Search for the cell housing the specified text and yield its [x, y] center coordinate. 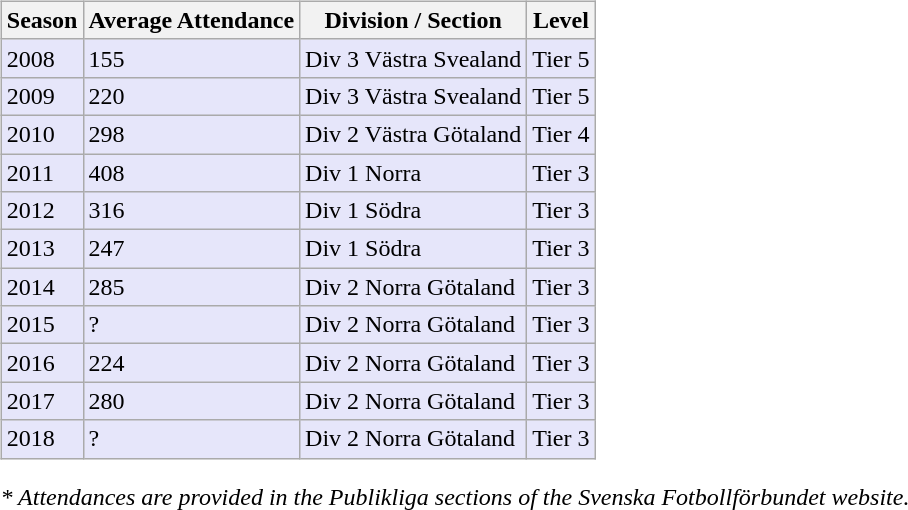
Season [42, 20]
280 [192, 401]
2016 [42, 363]
2014 [42, 287]
2012 [42, 211]
2010 [42, 134]
285 [192, 287]
220 [192, 96]
247 [192, 249]
2018 [42, 439]
2015 [42, 325]
2011 [42, 173]
Level [561, 20]
316 [192, 211]
2017 [42, 401]
2008 [42, 58]
2009 [42, 96]
Average Attendance [192, 20]
Tier 4 [561, 134]
155 [192, 58]
Division / Section [414, 20]
298 [192, 134]
2013 [42, 249]
408 [192, 173]
224 [192, 363]
Div 1 Norra [414, 173]
Div 2 Västra Götaland [414, 134]
